Output the (x, y) coordinate of the center of the cell containing the given text.  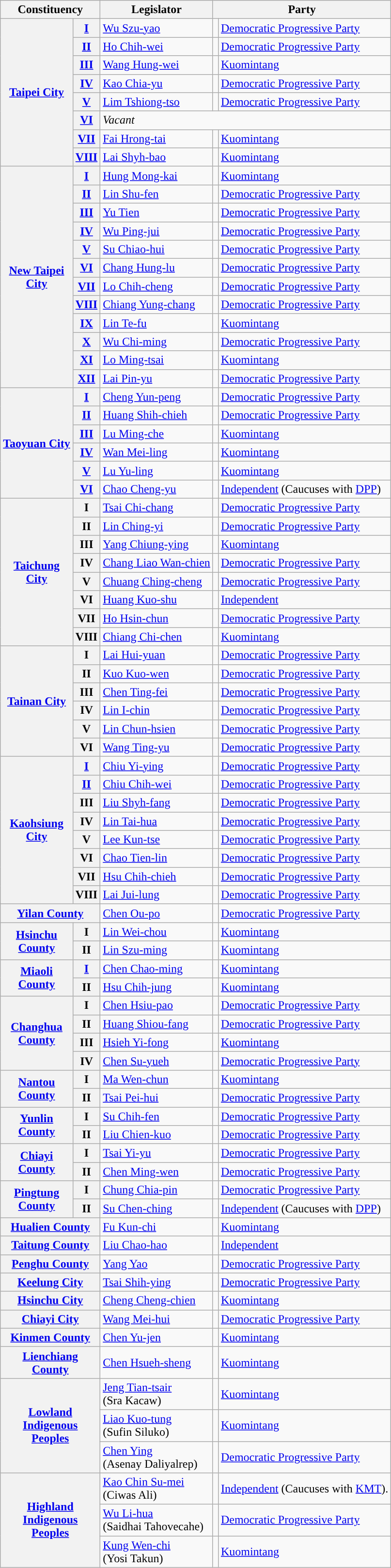
Chen Yu-jen (157, 1337)
Hung Mong-kai (157, 175)
Huang Shiou-fang (157, 1024)
Fu Kun-chi (157, 1227)
XII (86, 378)
Chen Hsueh-sheng (157, 1363)
Ma Wen-chun (157, 1079)
Lu Yu-ling (157, 470)
Wu Szu-yao (157, 28)
X (86, 342)
XI (86, 360)
Chang Hung-lu (157, 268)
Yang Chiung-ying (157, 545)
Taoyuan City (37, 443)
Kao Chin Su-mei(Ciwas Ali) (157, 1489)
Lin Chun-hsien (157, 729)
NantouCounty (37, 1088)
TaichungCity (37, 572)
Lin Tai-hua (157, 821)
Hsu Chih-chieh (157, 877)
Kuo Kuo-wen (157, 674)
Lin I-chin (157, 710)
Su Chih-fen (157, 1116)
Chiu Chih-wei (157, 784)
Tainan City (37, 701)
Lee Kun-tse (157, 840)
Chiang Chi-chen (157, 637)
Kung Wen-chi(Yosi Takun) (157, 1552)
Lo Chih-cheng (157, 286)
Su Chen-ching (157, 1208)
Chen Ting-fei (157, 692)
Taitung County (50, 1245)
Liu Chao-hao (157, 1245)
Yu Tien (157, 212)
Wu Ping-jui (157, 231)
PingtungCounty (37, 1199)
IX (86, 323)
Tsai Chi-chang (157, 507)
Constituency (50, 10)
New TaipeiCity (37, 277)
Su Chiao-hui (157, 250)
Fai Hrong-tai (157, 139)
Chung Chia-pin (157, 1190)
Chen Ou-po (157, 913)
Liao Kuo-tung(Sufin Siluko) (157, 1426)
Ho Chih-wei (157, 47)
Tsai Shih-ying (157, 1282)
Chiu Yi-ying (157, 766)
Chen Chao-ming (157, 969)
Wu Chi-ming (157, 342)
HighlandIndigenousPeoples (50, 1521)
Lin Wei-chou (157, 932)
Lim Tshiong-tso (157, 102)
Chao Cheng-yu (157, 489)
Wu Li-hua(Saidhai Tahovecahe) (157, 1521)
Chuang Ching-cheng (157, 581)
Penghu County (50, 1264)
Lai Jui-lung (157, 895)
Chen Ming-wen (157, 1172)
Wang Hung-wei (157, 65)
Chiayi City (50, 1319)
Wan Mei-ling (157, 452)
ChiayiCounty (37, 1162)
Yang Yao (157, 1264)
KaohsiungCity (37, 830)
Chen Ying(Asenay Daliyalrep) (157, 1457)
Lin Szu-ming (157, 950)
Lai Pin-yu (157, 378)
Kao Chia-yu (157, 83)
Keelung City (50, 1282)
Chiang Yung-chang (157, 305)
Independent (Caucuses with KMT). (304, 1489)
Hsu Chih-jung (157, 987)
Chen Su-yueh (157, 1061)
Lo Ming-tsai (157, 360)
Jeng Tian-tsair(Sra Kacaw) (157, 1394)
HsinchuCounty (37, 941)
Wang Mei-hui (157, 1319)
LienchiangCounty (50, 1363)
ChanghuaCounty (37, 1033)
Wang Ting-yu (157, 747)
Kinmen County (50, 1337)
Party (301, 10)
Lin Ching-yi (157, 526)
Ho Hsin-chun (157, 618)
YunlinCounty (37, 1125)
Hsinchu City (50, 1301)
Chao Tien-lin (157, 858)
Vacant (246, 120)
Tsai Yi-yu (157, 1153)
Legislator (157, 10)
LowlandIndigenousPeoples (50, 1426)
Huang Shih-chieh (157, 415)
Cheng Yun-peng (157, 397)
Lin Te-fu (157, 323)
Lin Shu-fen (157, 194)
Taipei City (37, 93)
Lai Hui-yuan (157, 655)
Yilan County (50, 913)
Chang Liao Wan-chien (157, 563)
MiaoliCounty (37, 978)
Chen Hsiu-pao (157, 1005)
Cheng Cheng-chien (157, 1301)
Huang Kuo-shu (157, 600)
Lu Ming-che (157, 434)
Hsieh Yi-fong (157, 1042)
Hualien County (50, 1227)
Tsai Pei-hui (157, 1098)
Lai Shyh-bao (157, 157)
Liu Chien-kuo (157, 1135)
Liu Shyh-fang (157, 802)
